Extract the [X, Y] coordinate from the center of the cell holding the provided text.  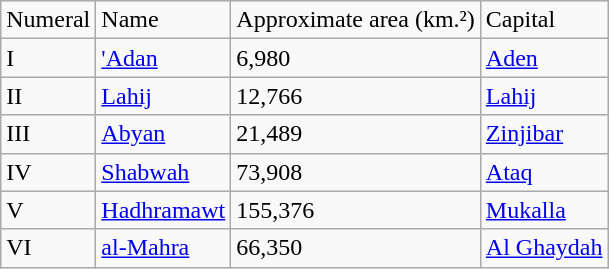
73,908 [356, 172]
66,350 [356, 248]
III [48, 134]
al-Mahra [164, 248]
21,489 [356, 134]
Numeral [48, 20]
Al Ghaydah [544, 248]
12,766 [356, 96]
Abyan [164, 134]
Zinjibar [544, 134]
Hadhramawt [164, 210]
V [48, 210]
'Adan [164, 58]
Ataq [544, 172]
155,376 [356, 210]
Approximate area (km.²) [356, 20]
II [48, 96]
Name [164, 20]
Mukalla [544, 210]
Aden [544, 58]
6,980 [356, 58]
Shabwah [164, 172]
Capital [544, 20]
VI [48, 248]
I [48, 58]
IV [48, 172]
